From the cell containing the given text, extract its center point as [X, Y] coordinate. 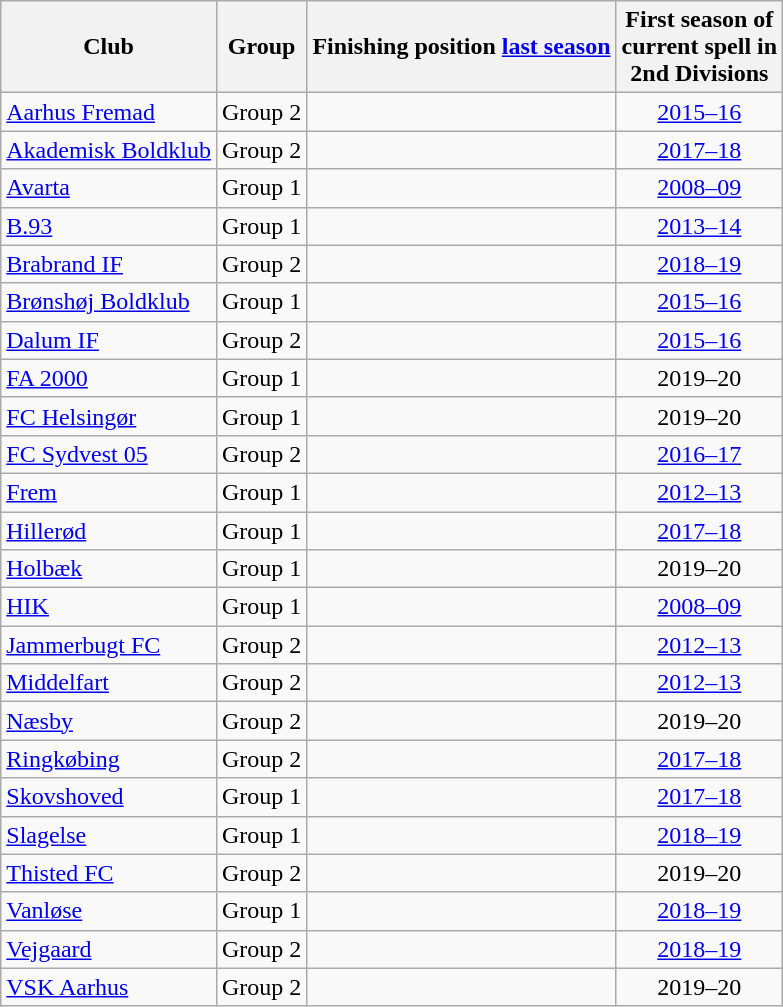
Vanløse [109, 911]
Holbæk [109, 569]
B.93 [109, 226]
Brabrand IF [109, 264]
Brønshøj Boldklub [109, 302]
Hillerød [109, 531]
Middelfart [109, 683]
Avarta [109, 188]
Næsby [109, 721]
Dalum IF [109, 340]
FA 2000 [109, 378]
Club [109, 47]
HIK [109, 607]
Group [261, 47]
Skovshoved [109, 797]
2016–17 [700, 454]
FC Helsingør [109, 416]
Ringkøbing [109, 759]
FC Sydvest 05 [109, 454]
Vejgaard [109, 949]
Slagelse [109, 835]
2013–14 [700, 226]
Akademisk Boldklub [109, 150]
Finishing position last season [462, 47]
Jammerbugt FC [109, 645]
Aarhus Fremad [109, 112]
VSK Aarhus [109, 987]
Frem [109, 492]
First season ofcurrent spell in2nd Divisions [700, 47]
Thisted FC [109, 873]
